Return the [X, Y] coordinate for the center point of the cell that contains the specified text.  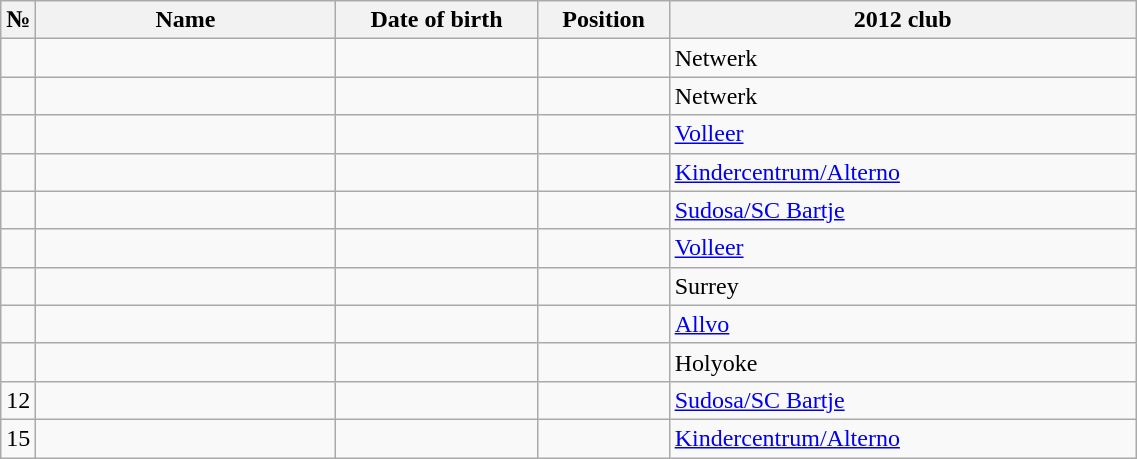
Holyoke [902, 362]
Name [186, 20]
Date of birth [436, 20]
Position [604, 20]
12 [18, 400]
Allvo [902, 324]
2012 club [902, 20]
Surrey [902, 286]
№ [18, 20]
15 [18, 438]
